Capture the cell that displays the provided text and extract its [x, y] central coordinate. 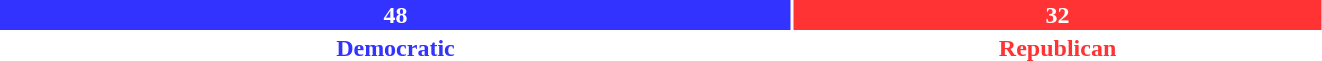
48 [396, 15]
32 [1058, 15]
